From the cell containing the given text, extract its center point as [X, Y] coordinate. 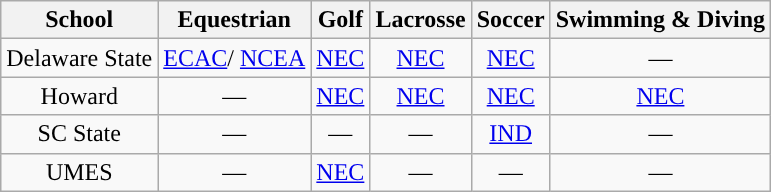
SC State [80, 134]
Howard [80, 96]
UMES [80, 172]
Equestrian [234, 20]
IND [510, 134]
Soccer [510, 20]
Swimming & Diving [660, 20]
Lacrosse [420, 20]
Delaware State [80, 58]
Golf [340, 20]
ECAC/ NCEA [234, 58]
School [80, 20]
